Provide the (X, Y) coordinate of the cell's center where the given text is located.  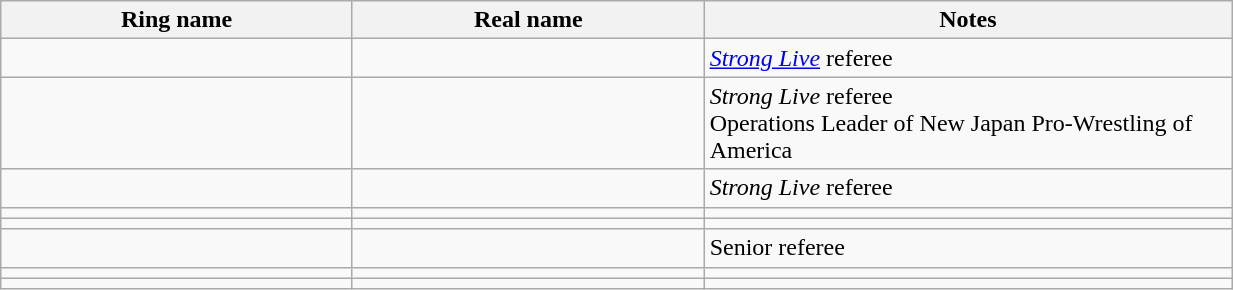
Notes (968, 20)
Senior referee (968, 248)
Strong Live refereeOperations Leader of New Japan Pro-Wrestling of America (968, 123)
Ring name (177, 20)
Real name (528, 20)
